Identify which cell holds the provided text, then report its (x, y) central coordinate. 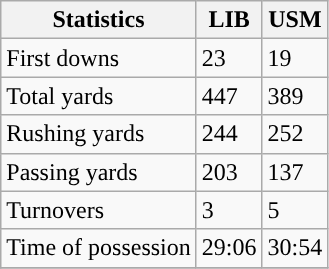
5 (295, 210)
252 (295, 134)
389 (295, 96)
Time of possession (99, 248)
Turnovers (99, 210)
29:06 (229, 248)
447 (229, 96)
23 (229, 58)
First downs (99, 58)
3 (229, 210)
244 (229, 134)
30:54 (295, 248)
203 (229, 172)
Passing yards (99, 172)
Statistics (99, 20)
19 (295, 58)
USM (295, 20)
137 (295, 172)
LIB (229, 20)
Total yards (99, 96)
Rushing yards (99, 134)
